Capture the cell that displays the provided text and extract its [X, Y] central coordinate. 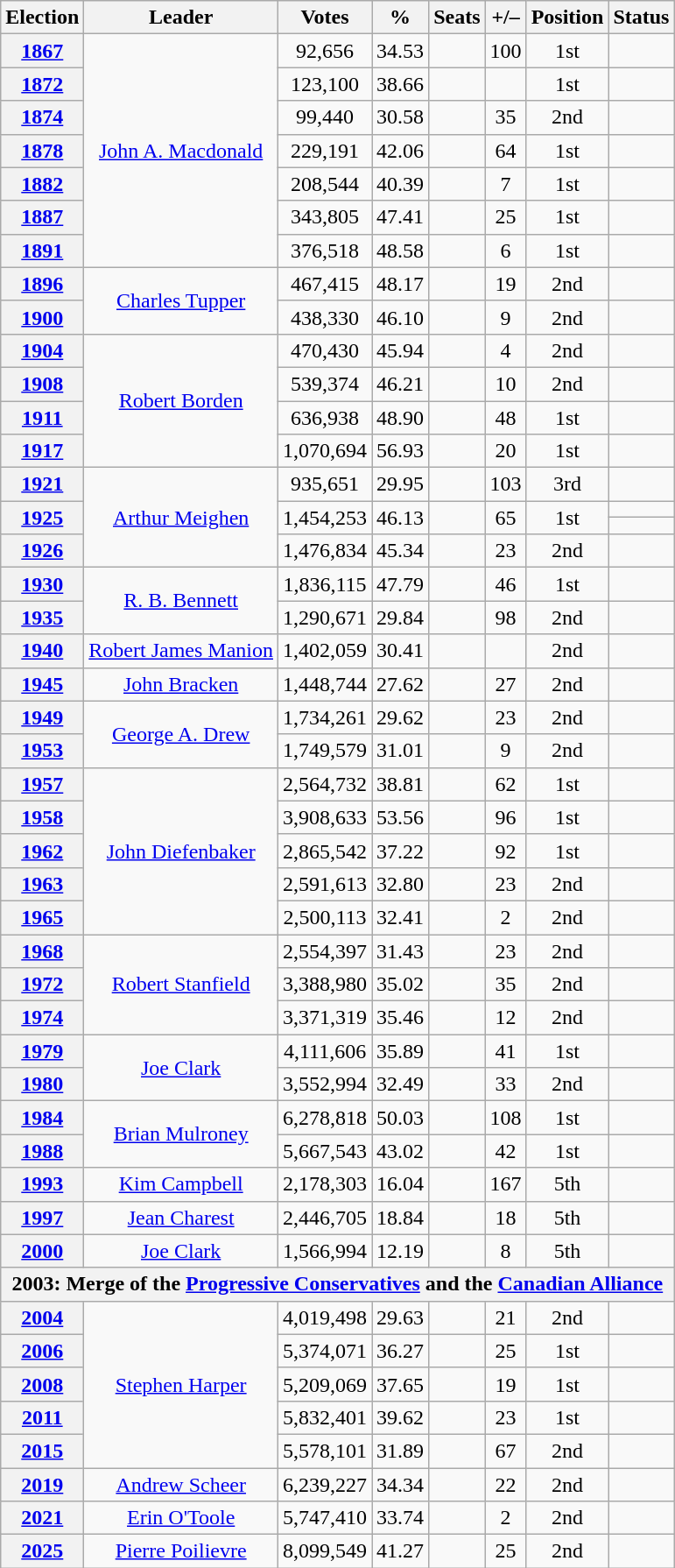
Robert Borden [181, 400]
92,656 [326, 51]
1935 [42, 618]
John Bracken [181, 684]
18.84 [401, 1218]
1957 [42, 784]
1887 [42, 217]
108 [506, 1118]
33 [506, 1084]
1872 [42, 84]
4 [506, 350]
2019 [42, 1485]
27.62 [401, 684]
6,239,227 [326, 1485]
12 [506, 1018]
46.13 [401, 518]
31.89 [401, 1451]
1896 [42, 284]
1926 [42, 551]
John Diefenbaker [181, 851]
1,402,059 [326, 651]
12.19 [401, 1251]
6,278,818 [326, 1118]
48.17 [401, 284]
Leader [181, 18]
29.95 [401, 484]
62 [506, 784]
+/– [506, 18]
1997 [42, 1218]
30.58 [401, 117]
167 [506, 1184]
2,446,705 [326, 1218]
2,500,113 [326, 917]
5,209,069 [326, 1384]
1962 [42, 851]
2011 [42, 1417]
34.34 [401, 1485]
1930 [42, 584]
2,178,303 [326, 1184]
438,330 [326, 317]
229,191 [326, 151]
1940 [42, 651]
29.62 [401, 717]
2004 [42, 1317]
2,564,732 [326, 784]
21 [506, 1317]
1953 [42, 751]
123,100 [326, 84]
47.79 [401, 584]
1,454,253 [326, 518]
2,591,613 [326, 884]
1,566,994 [326, 1251]
10 [506, 384]
2021 [42, 1518]
34.53 [401, 51]
935,651 [326, 484]
22 [506, 1485]
1882 [42, 184]
32.41 [401, 917]
64 [506, 151]
Erin O'Toole [181, 1518]
Jean Charest [181, 1218]
Status [641, 18]
3,371,319 [326, 1018]
R. B. Bennett [181, 601]
1878 [42, 151]
1904 [42, 350]
George A. Drew [181, 734]
20 [506, 451]
467,415 [326, 284]
1968 [42, 950]
5,374,071 [326, 1351]
41.27 [401, 1551]
Kim Campbell [181, 1184]
2015 [42, 1451]
2,865,542 [326, 851]
67 [506, 1451]
7 [506, 184]
29.84 [401, 618]
38.66 [401, 84]
3,388,980 [326, 985]
Pierre Poilievre [181, 1551]
636,938 [326, 418]
4,019,498 [326, 1317]
1963 [42, 884]
1980 [42, 1084]
3,552,994 [326, 1084]
99,440 [326, 117]
1874 [42, 117]
45.34 [401, 551]
2003: Merge of the Progressive Conservatives and the Canadian Alliance [338, 1284]
48.58 [401, 251]
96 [506, 817]
30.41 [401, 651]
1900 [42, 317]
Stephen Harper [181, 1384]
343,805 [326, 217]
Robert Stanfield [181, 984]
376,518 [326, 251]
5,747,410 [326, 1518]
56.93 [401, 451]
208,544 [326, 184]
32.49 [401, 1084]
1,448,744 [326, 684]
1988 [42, 1151]
18 [506, 1218]
470,430 [326, 350]
5,832,401 [326, 1417]
39.62 [401, 1417]
31.01 [401, 751]
42.06 [401, 151]
1921 [42, 484]
35.02 [401, 985]
1867 [42, 51]
100 [506, 51]
Arthur Meighen [181, 518]
48.90 [401, 418]
1945 [42, 684]
1,749,579 [326, 751]
1917 [42, 451]
1993 [42, 1184]
16.04 [401, 1184]
Votes [326, 18]
50.03 [401, 1118]
1925 [42, 518]
1965 [42, 917]
1908 [42, 384]
43.02 [401, 1151]
32.80 [401, 884]
46.21 [401, 384]
Election [42, 18]
1972 [42, 985]
41 [506, 1051]
Brian Mulroney [181, 1134]
31.43 [401, 950]
37.22 [401, 851]
1,476,834 [326, 551]
Position [567, 18]
1958 [42, 817]
92 [506, 851]
1,836,115 [326, 584]
65 [506, 518]
47.41 [401, 217]
98 [506, 618]
36.27 [401, 1351]
539,374 [326, 384]
103 [506, 484]
1984 [42, 1118]
42 [506, 1151]
Charles Tupper [181, 300]
40.39 [401, 184]
37.65 [401, 1384]
4,111,606 [326, 1051]
8,099,549 [326, 1551]
3,908,633 [326, 817]
3rd [567, 484]
33.74 [401, 1518]
1,290,671 [326, 618]
46 [506, 584]
1979 [42, 1051]
2025 [42, 1551]
Robert James Manion [181, 651]
2,554,397 [326, 950]
% [401, 18]
6 [506, 251]
1911 [42, 418]
38.81 [401, 784]
35.46 [401, 1018]
2008 [42, 1384]
Seats [457, 18]
Andrew Scheer [181, 1485]
2000 [42, 1251]
1974 [42, 1018]
27 [506, 684]
46.10 [401, 317]
5,667,543 [326, 1151]
35.89 [401, 1051]
48 [506, 418]
John A. Macdonald [181, 151]
5,578,101 [326, 1451]
1,070,694 [326, 451]
2006 [42, 1351]
1891 [42, 251]
45.94 [401, 350]
29.63 [401, 1317]
53.56 [401, 817]
1,734,261 [326, 717]
8 [506, 1251]
1949 [42, 717]
